Return (x, y) of the center of cell containing provided text 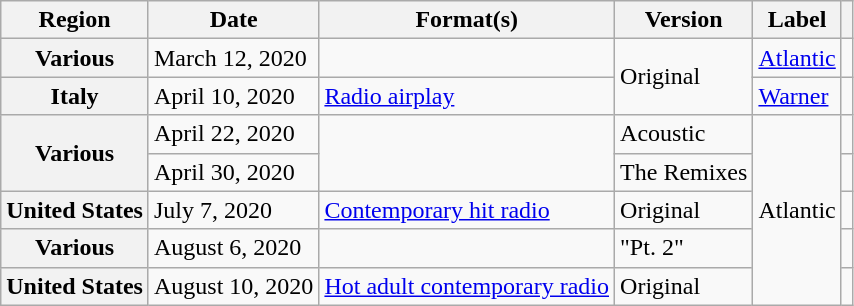
Radio airplay (467, 96)
Acoustic (684, 134)
Contemporary hit radio (467, 210)
The Remixes (684, 172)
August 6, 2020 (233, 248)
April 30, 2020 (233, 172)
August 10, 2020 (233, 286)
March 12, 2020 (233, 58)
July 7, 2020 (233, 210)
April 10, 2020 (233, 96)
Region (75, 20)
Italy (75, 96)
Hot adult contemporary radio (467, 286)
April 22, 2020 (233, 134)
Version (684, 20)
Warner (797, 96)
"Pt. 2" (684, 248)
Format(s) (467, 20)
Date (233, 20)
Label (797, 20)
